Locate the cell with the specified text and output its (x, y) center coordinate. 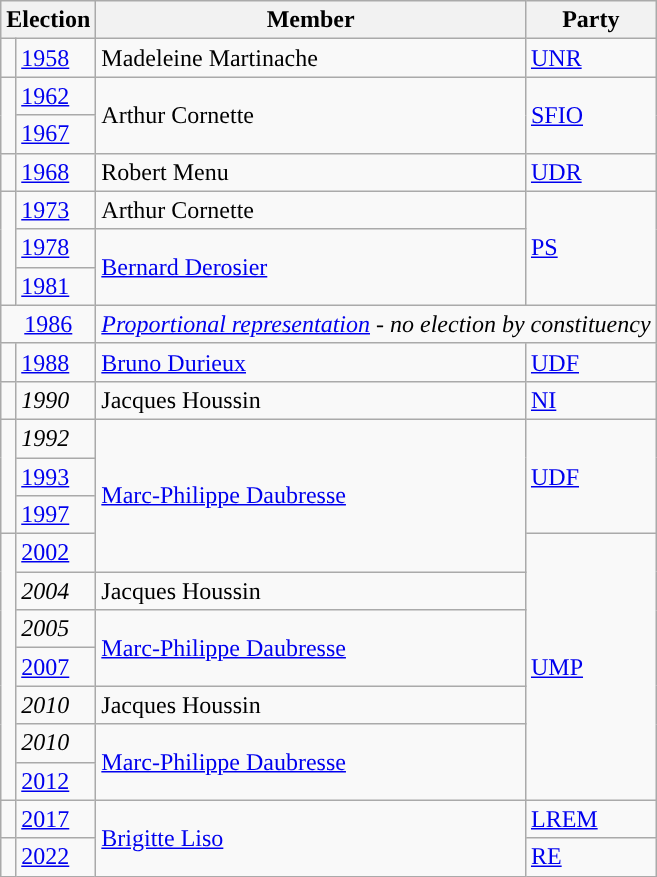
UDR (590, 172)
1978 (56, 248)
UNR (590, 58)
1962 (56, 96)
Madeleine Martinache (311, 58)
2007 (56, 667)
Brigitte Liso (311, 838)
2004 (56, 591)
1973 (56, 210)
Election (48, 20)
1981 (56, 286)
1990 (56, 400)
Proportional representation - no election by constituency (376, 324)
RE (590, 857)
2002 (56, 553)
UMP (590, 667)
1993 (56, 477)
1997 (56, 515)
NI (590, 400)
Robert Menu (311, 172)
PS (590, 248)
1968 (56, 172)
2022 (56, 857)
2017 (56, 819)
SFIO (590, 115)
Bruno Durieux (311, 362)
2012 (56, 781)
1992 (56, 438)
1958 (56, 58)
LREM (590, 819)
Bernard Derosier (311, 267)
Party (590, 20)
1967 (56, 134)
Member (311, 20)
1988 (56, 362)
2005 (56, 629)
1986 (48, 324)
